For the text-containing cell, return its midpoint in [X, Y] coordinate format. 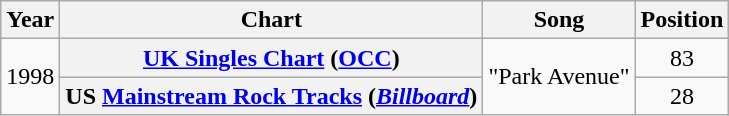
US Mainstream Rock Tracks (Billboard) [272, 96]
1998 [30, 77]
"Park Avenue" [559, 77]
Year [30, 20]
28 [682, 96]
Position [682, 20]
Song [559, 20]
Chart [272, 20]
UK Singles Chart (OCC) [272, 58]
83 [682, 58]
